Provide the [X, Y] coordinate of the cell's center where the given text is located.  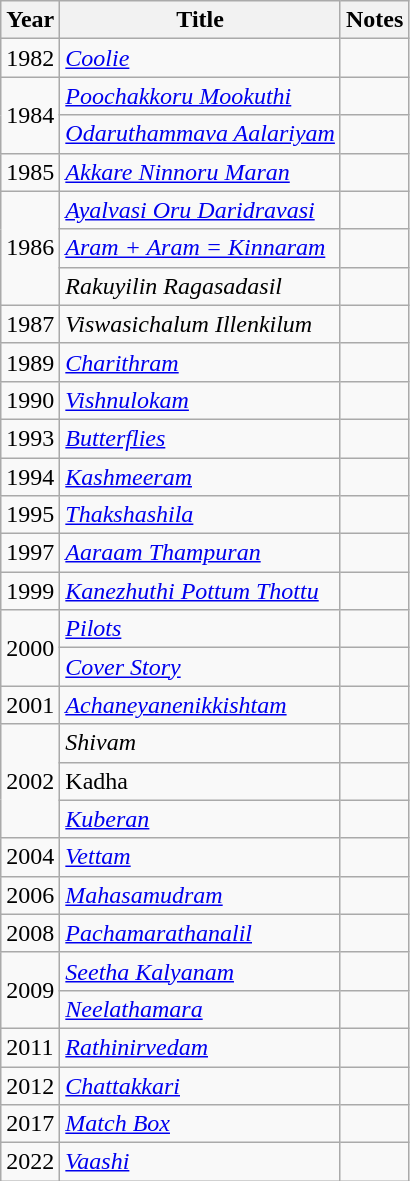
2012 [30, 1085]
Pilots [200, 629]
1994 [30, 477]
1982 [30, 58]
1984 [30, 115]
1989 [30, 362]
2009 [30, 990]
Aram + Aram = Kinnaram [200, 248]
Aaraam Thampuran [200, 553]
Thakshashila [200, 515]
Kadha [200, 781]
2011 [30, 1047]
Rathinirvedam [200, 1047]
Cover Story [200, 667]
Poochakkoru Mookuthi [200, 96]
Rakuyilin Ragasadasil [200, 286]
Year [30, 20]
Vishnulokam [200, 400]
1987 [30, 324]
Kuberan [200, 819]
Notes [374, 20]
Vettam [200, 857]
2004 [30, 857]
2006 [30, 895]
2000 [30, 648]
1990 [30, 400]
2017 [30, 1124]
Odaruthammava Aalariyam [200, 134]
Kanezhuthi Pottum Thottu [200, 591]
Ayalvasi Oru Daridravasi [200, 210]
Kashmeeram [200, 477]
Charithram [200, 362]
Title [200, 20]
1997 [30, 553]
1986 [30, 248]
2008 [30, 933]
Viswasichalum Illenkilum [200, 324]
Pachamarathanalil [200, 933]
Vaashi [200, 1162]
Match Box [200, 1124]
2001 [30, 705]
Shivam [200, 743]
Chattakkari [200, 1085]
Butterflies [200, 438]
2002 [30, 781]
Neelathamara [200, 1009]
Seetha Kalyanam [200, 971]
2022 [30, 1162]
Coolie [200, 58]
Mahasamudram [200, 895]
1999 [30, 591]
1985 [30, 172]
Achaneyanenikkishtam [200, 705]
Akkare Ninnoru Maran [200, 172]
1993 [30, 438]
1995 [30, 515]
